From the cell containing the given text, extract its center point as (X, Y) coordinate. 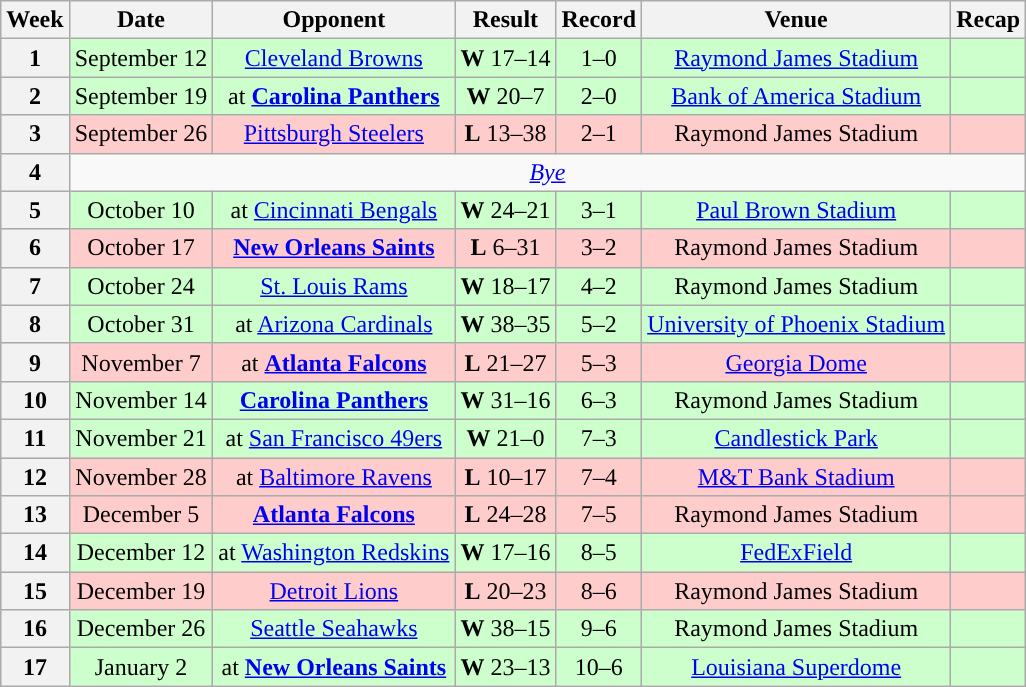
November 14 (141, 400)
W 20–7 (506, 96)
December 19 (141, 591)
2 (35, 96)
3–1 (599, 210)
September 19 (141, 96)
W 17–14 (506, 58)
Cleveland Browns (334, 58)
6–3 (599, 400)
October 17 (141, 248)
September 12 (141, 58)
14 (35, 553)
W 38–35 (506, 324)
December 5 (141, 515)
W 31–16 (506, 400)
Detroit Lions (334, 591)
M&T Bank Stadium (796, 477)
Louisiana Superdome (796, 667)
15 (35, 591)
1 (35, 58)
7–3 (599, 438)
December 12 (141, 553)
W 38–15 (506, 629)
November 21 (141, 438)
W 21–0 (506, 438)
October 10 (141, 210)
9 (35, 362)
at Carolina Panthers (334, 96)
17 (35, 667)
Week (35, 20)
9–6 (599, 629)
11 (35, 438)
16 (35, 629)
Pittsburgh Steelers (334, 134)
Seattle Seahawks (334, 629)
3 (35, 134)
13 (35, 515)
5 (35, 210)
8–5 (599, 553)
3–2 (599, 248)
2–1 (599, 134)
Opponent (334, 20)
7–5 (599, 515)
September 26 (141, 134)
Date (141, 20)
at Cincinnati Bengals (334, 210)
Record (599, 20)
L 21–27 (506, 362)
St. Louis Rams (334, 286)
10–6 (599, 667)
Venue (796, 20)
5–3 (599, 362)
L 6–31 (506, 248)
4 (35, 172)
at Baltimore Ravens (334, 477)
10 (35, 400)
Paul Brown Stadium (796, 210)
7–4 (599, 477)
at Atlanta Falcons (334, 362)
1–0 (599, 58)
Carolina Panthers (334, 400)
L 13–38 (506, 134)
L 20–23 (506, 591)
Bank of America Stadium (796, 96)
Candlestick Park (796, 438)
at Washington Redskins (334, 553)
12 (35, 477)
Atlanta Falcons (334, 515)
6 (35, 248)
at Arizona Cardinals (334, 324)
November 28 (141, 477)
L 10–17 (506, 477)
4–2 (599, 286)
University of Phoenix Stadium (796, 324)
2–0 (599, 96)
L 24–28 (506, 515)
October 24 (141, 286)
7 (35, 286)
FedExField (796, 553)
New Orleans Saints (334, 248)
W 23–13 (506, 667)
October 31 (141, 324)
8–6 (599, 591)
December 26 (141, 629)
Georgia Dome (796, 362)
5–2 (599, 324)
8 (35, 324)
at San Francisco 49ers (334, 438)
Result (506, 20)
at New Orleans Saints (334, 667)
Bye (548, 172)
W 17–16 (506, 553)
Recap (988, 20)
November 7 (141, 362)
January 2 (141, 667)
W 24–21 (506, 210)
W 18–17 (506, 286)
